For the text-containing cell, return its midpoint in [X, Y] coordinate format. 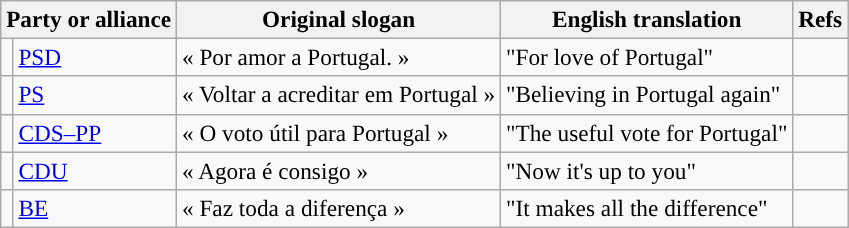
Refs [820, 19]
"For love of Portugal" [647, 57]
BE [95, 208]
CDS–PP [95, 133]
"Now it's up to you" [647, 170]
"It makes all the difference" [647, 208]
« Faz toda a diferença » [339, 208]
PS [95, 95]
Party or alliance [89, 19]
« Por amor a Portugal. » [339, 57]
PSD [95, 57]
"The useful vote for Portugal" [647, 133]
Original slogan [339, 19]
CDU [95, 170]
« Agora é consigo » [339, 170]
English translation [647, 19]
« Voltar a acreditar em Portugal » [339, 95]
« O voto útil para Portugal » [339, 133]
"Believing in Portugal again" [647, 95]
